From the cell containing the given text, extract its center point as (x, y) coordinate. 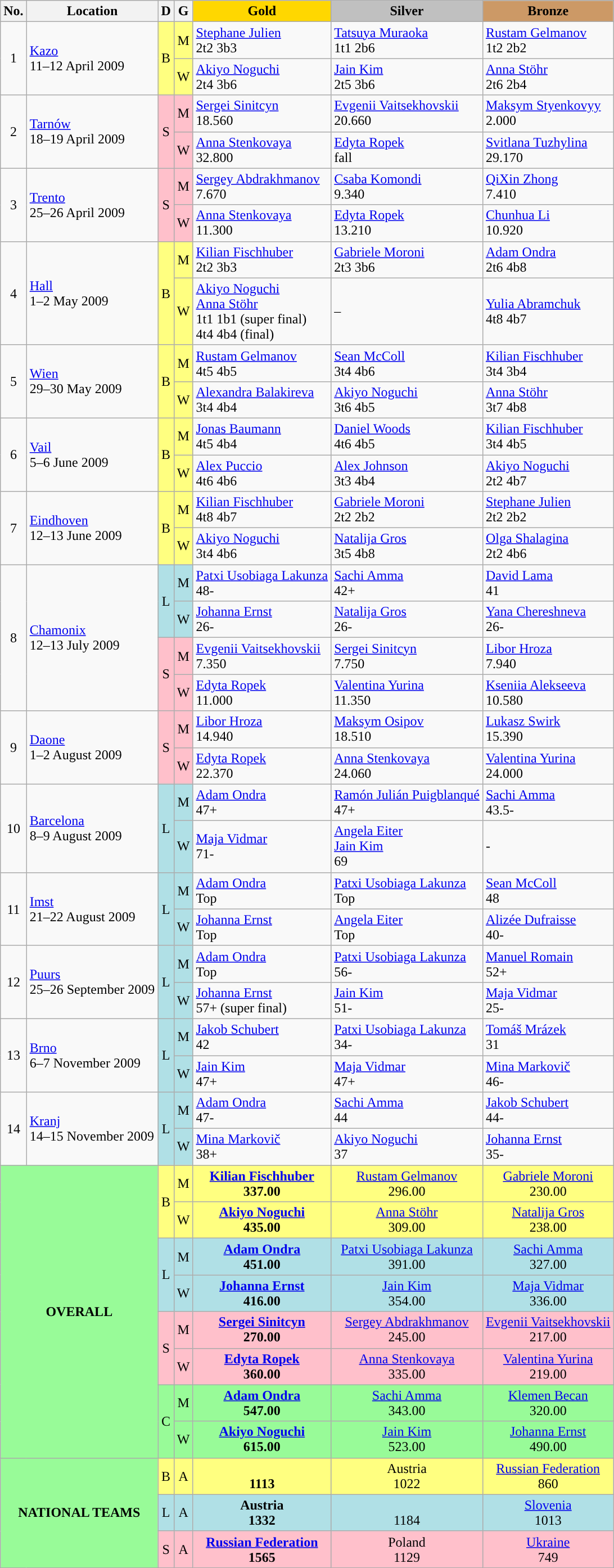
No. (13, 11)
Anna Stenkovaya 335.00 (407, 1367)
Valentina Yurina 219.00 (548, 1367)
14 (13, 1129)
1184 (407, 1513)
Patxi Usobiaga Lakunza 56- (407, 964)
7 (13, 528)
Stephane Julien 2t2 2b2 (548, 510)
Patxi Usobiaga Lakunza 48- (262, 583)
NATIONAL TEAMS (79, 1513)
Akiyo Noguchi 37 (407, 1147)
Johanna Ernst Top (262, 927)
Maja Vidmar 25- (548, 1000)
Gabriele Moroni 2t3 3b6 (407, 260)
Tarnów 18–19 April 2009 (92, 132)
Olga Shalagina 2t2 4b6 (548, 547)
Csaba Komondi 9.340 (407, 187)
Tomáš Mrázek 31 (548, 1037)
D (166, 11)
Adam Ondra 547.00 (262, 1403)
4 (13, 293)
Akiyo Noguchi 2t4 3b6 (262, 76)
Akiyo Noguchi Anna Stöhr 1t1 1b1 (super final) 4t4 4b4 (final) (262, 312)
Angela Eiter Top (407, 927)
Silver (407, 11)
– (407, 312)
Daniel Woods 4t6 4b5 (407, 436)
Anna Stöhr 309.00 (407, 1220)
Vail 5–6 June 2009 (92, 454)
Kilian Fischhuber 4t8 4b7 (262, 510)
Anna Stöhr 2t6 2b4 (548, 76)
David Lama 41 (548, 583)
Wien 29–30 May 2009 (92, 381)
Trento 25–26 April 2009 (92, 205)
Klemen Becan 320.00 (548, 1403)
Adam Ondra 2t6 4b8 (548, 260)
Jain Kim 523.00 (407, 1440)
Chunhua Li 10.920 (548, 223)
Edyta Ropek 11.000 (262, 693)
Valentina Yurina 11.350 (407, 693)
Edyta Ropek fall (407, 150)
Stephane Julien 2t2 3b3 (262, 40)
Maja Vidmar 336.00 (548, 1294)
Sergey Abdrakhmanov 245.00 (407, 1330)
Edyta Ropek 22.370 (262, 766)
Evgenii Vaitsekhovskii 217.00 (548, 1330)
Lukasz Swirk 15.390 (548, 729)
Johanna Ernst 26- (262, 620)
Brno 6–7 November 2009 (92, 1055)
5 (13, 381)
Patxi Usobiaga Lakunza 34- (407, 1037)
Natalija Gros 3t5 4b8 (407, 547)
Natalija Gros 238.00 (548, 1220)
Alexandra Balakireva 3t4 4b4 (262, 399)
Hall 1–2 May 2009 (92, 293)
Adam Ondra 47+ (262, 802)
Jain Kim 354.00 (407, 1294)
Jain Kim 47+ (262, 1073)
G (183, 11)
Eindhoven 12–13 June 2009 (92, 528)
Tatsuya Muraoka 1t1 2b6 (407, 40)
Location (92, 11)
Bronze (548, 11)
Gabriele Moroni 230.00 (548, 1183)
Sean McColl 48 (548, 891)
Rustam Gelmanov 4t5 4b5 (262, 363)
C (166, 1421)
Sachi Amma 43.5- (548, 802)
Edyta Ropek 13.210 (407, 223)
QiXin Zhong 7.410 (548, 187)
Imst 21–22 August 2009 (92, 909)
Angela Eiter Jain Kim 69 (407, 846)
Sergei Sinitcyn 18.560 (262, 114)
Sachi Amma 44 (407, 1110)
Sachi Amma 343.00 (407, 1403)
Evgenii Vaitsekhovskii 20.660 (407, 114)
Yulia Abramchuk 4t8 4b7 (548, 312)
Russian Federation 860 (548, 1476)
Johanna Ernst 490.00 (548, 1440)
Kranj 14–15 November 2009 (92, 1129)
Kilian Fischhuber 2t2 3b3 (262, 260)
9 (13, 747)
Patxi Usobiaga Lakunza Top (407, 891)
Svitlana Tuzhylina 29.170 (548, 150)
Johanna Ernst 416.00 (262, 1294)
10 (13, 828)
1 (13, 58)
Gabriele Moroni 2t2 2b2 (407, 510)
12 (13, 982)
Valentina Yurina 24.000 (548, 766)
3 (13, 205)
Natalija Gros 26- (407, 620)
Akiyo Noguchi 435.00 (262, 1220)
Kseniia Alekseeva 10.580 (548, 693)
Maksym Styenkovyy 2.000 (548, 114)
Akiyo Noguchi 3t4 4b6 (262, 547)
Patxi Usobiaga Lakunza 391.00 (407, 1256)
Sachi Amma 42+ (407, 583)
Edyta Ropek 360.00 (262, 1367)
Anna Stenkovaya 24.060 (407, 766)
Puurs 25–26 September 2009 (92, 982)
Daone 1–2 August 2009 (92, 747)
Poland 1129 (407, 1549)
13 (13, 1055)
Sergey Abdrakhmanov 7.670 (262, 187)
Maja Vidmar 47+ (407, 1073)
Jonas Baumann 4t5 4b4 (262, 436)
Libor Hroza 14.940 (262, 729)
Austria 1332 (262, 1513)
Sean McColl 3t4 4b6 (407, 363)
Alex Johnson 3t3 4b4 (407, 472)
Anna Stenkovaya 32.800 (262, 150)
Akiyo Noguchi 3t6 4b5 (407, 399)
Barcelona 8–9 August 2009 (92, 828)
Sergei Sinitcyn 270.00 (262, 1330)
Gold (262, 11)
Jakob Schubert 44- (548, 1110)
Yana Chereshneva 26- (548, 620)
Akiyo Noguchi 2t2 4b7 (548, 472)
Adam Ondra 451.00 (262, 1256)
Kilian Fischhuber 3t4 4b5 (548, 436)
Adam Ondra 47- (262, 1110)
Mina Markovič 46- (548, 1073)
Kilian Fischhuber 337.00 (262, 1183)
OVERALL (79, 1312)
Alex Puccio 4t6 4b6 (262, 472)
Ukraine 749 (548, 1549)
- (548, 846)
Rustam Gelmanov 1t2 2b2 (548, 40)
Akiyo Noguchi 615.00 (262, 1440)
2 (13, 132)
8 (13, 638)
Ramón Julián Puigblanqué 47+ (407, 802)
Manuel Romain 52+ (548, 964)
Anna Stöhr 3t7 4b8 (548, 399)
Jakob Schubert 42 (262, 1037)
Sachi Amma 327.00 (548, 1256)
6 (13, 454)
11 (13, 909)
Kazo 11–12 April 2009 (92, 58)
Maksym Osipov 18.510 (407, 729)
Jain Kim 51- (407, 1000)
Chamonix 12–13 July 2009 (92, 638)
Kilian Fischhuber 3t4 3b4 (548, 363)
Alizée Dufraisse 40- (548, 927)
Johanna Ernst 35- (548, 1147)
1113 (262, 1476)
Evgenii Vaitsekhovskii 7.350 (262, 656)
Johanna Ernst 57+ (super final) (262, 1000)
Libor Hroza 7.940 (548, 656)
Sergei Sinitcyn 7.750 (407, 656)
Rustam Gelmanov 296.00 (407, 1183)
Austria 1022 (407, 1476)
Mina Markovič 38+ (262, 1147)
Jain Kim 2t5 3b6 (407, 76)
Maja Vidmar 71- (262, 846)
Slovenia 1013 (548, 1513)
Russian Federation 1565 (262, 1549)
Anna Stenkovaya 11.300 (262, 223)
